Return the (X, Y) coordinate for the center point of the cell that contains the specified text.  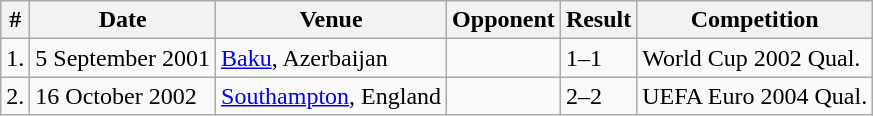
Date (123, 20)
Result (598, 20)
World Cup 2002 Qual. (755, 58)
2. (16, 96)
Venue (332, 20)
Competition (755, 20)
1–1 (598, 58)
# (16, 20)
1. (16, 58)
Opponent (504, 20)
16 October 2002 (123, 96)
5 September 2001 (123, 58)
2–2 (598, 96)
Baku, Azerbaijan (332, 58)
Southampton, England (332, 96)
UEFA Euro 2004 Qual. (755, 96)
